Return [X, Y] of the center of cell containing provided text 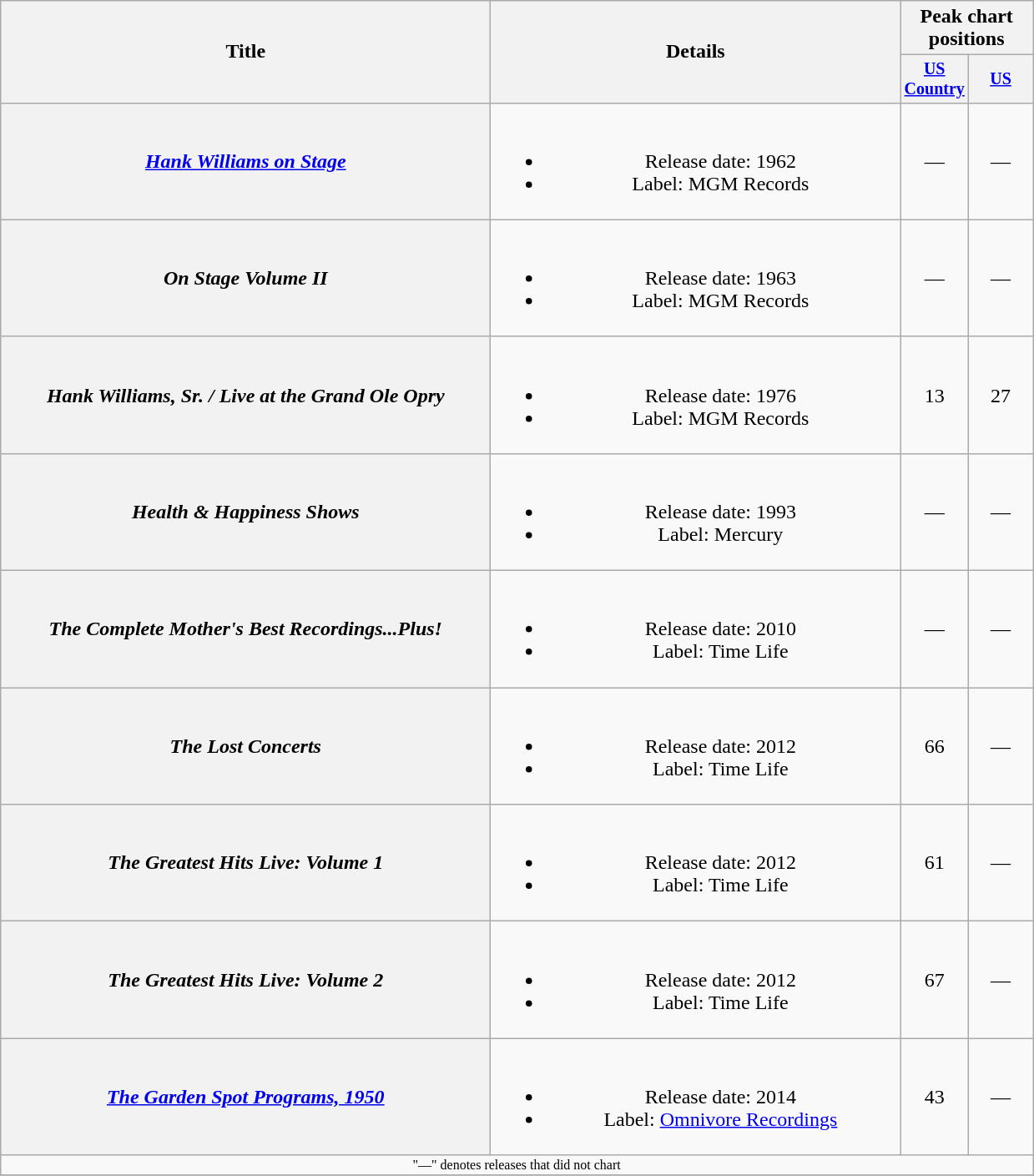
Release date: 1962Label: MGM Records [696, 161]
The Lost Concerts [245, 746]
US [1001, 78]
US Country [935, 78]
43 [935, 1097]
Release date: 2010Label: Time Life [696, 629]
Release date: 2014Label: Omnivore Recordings [696, 1097]
Release date: 1993Label: Mercury [696, 512]
The Complete Mother's Best Recordings...Plus! [245, 629]
Peak chartpositions [966, 28]
The Greatest Hits Live: Volume 1 [245, 863]
Release date: 1976Label: MGM Records [696, 395]
61 [935, 863]
Details [696, 52]
13 [935, 395]
The Garden Spot Programs, 1950 [245, 1097]
The Greatest Hits Live: Volume 2 [245, 980]
Hank Williams, Sr. / Live at the Grand Ole Opry [245, 395]
66 [935, 746]
Health & Happiness Shows [245, 512]
Hank Williams on Stage [245, 161]
27 [1001, 395]
"—" denotes releases that did not chart [517, 1165]
Release date: 1963Label: MGM Records [696, 278]
On Stage Volume II [245, 278]
Title [245, 52]
67 [935, 980]
